Pinpoint the cell where the given text exists, returning its (X, Y) midpoint coordinate. 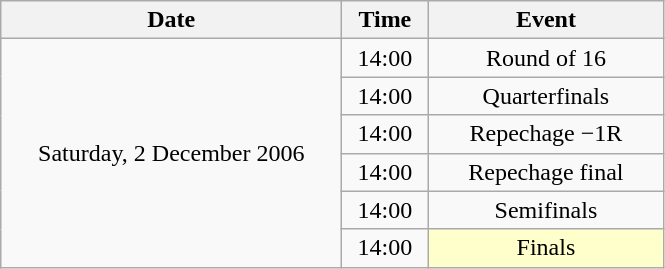
Time (385, 20)
Saturday, 2 December 2006 (172, 153)
Event (546, 20)
Quarterfinals (546, 96)
Semifinals (546, 210)
Finals (546, 248)
Round of 16 (546, 58)
Repechage final (546, 172)
Date (172, 20)
Repechage −1R (546, 134)
